Output the [x, y] coordinate of the center of the cell containing the given text.  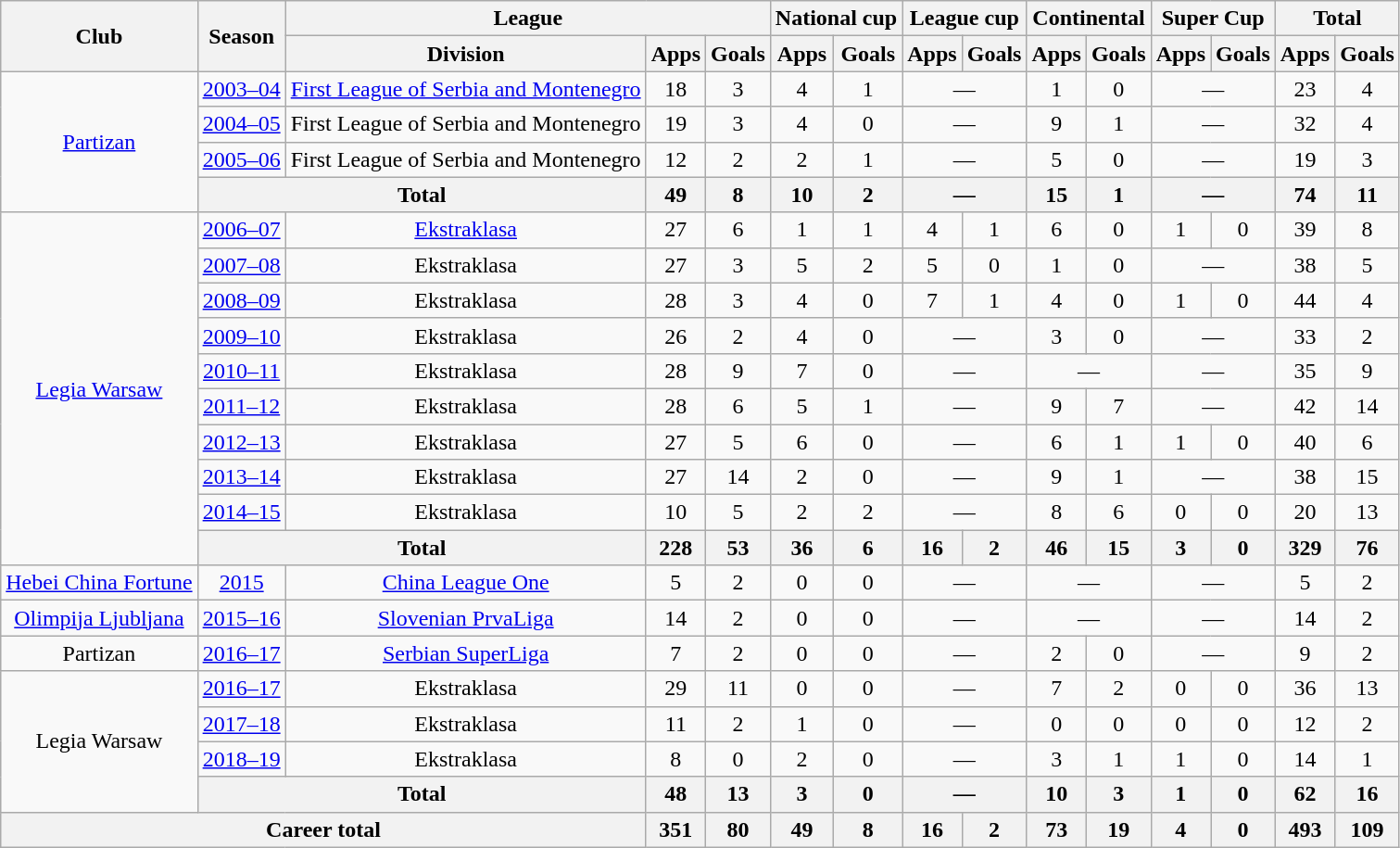
Serbian SuperLiga [465, 653]
20 [1305, 513]
2008–09 [241, 300]
2015–16 [241, 618]
351 [675, 829]
26 [675, 335]
48 [675, 794]
228 [675, 548]
2013–14 [241, 477]
39 [1305, 230]
League [528, 19]
Olimpija Ljubljana [99, 618]
2010–11 [241, 371]
42 [1305, 406]
109 [1368, 829]
2018–19 [241, 759]
32 [1305, 124]
2017–18 [241, 724]
Season [241, 36]
Division [465, 54]
Super Cup [1213, 19]
Hebei China Fortune [99, 583]
18 [675, 89]
2007–08 [241, 265]
2004–05 [241, 124]
Career total [323, 829]
329 [1305, 548]
2005–06 [241, 159]
35 [1305, 371]
46 [1056, 548]
National cup [836, 19]
League cup [965, 19]
62 [1305, 794]
493 [1305, 829]
2011–12 [241, 406]
29 [675, 689]
53 [738, 548]
2003–04 [241, 89]
33 [1305, 335]
2015 [241, 583]
China League One [465, 583]
74 [1305, 195]
23 [1305, 89]
2012–13 [241, 442]
Club [99, 36]
44 [1305, 300]
Continental [1089, 19]
73 [1056, 829]
Slovenian PrvaLiga [465, 618]
2014–15 [241, 513]
2006–07 [241, 230]
76 [1368, 548]
2009–10 [241, 335]
80 [738, 829]
40 [1305, 442]
